Find where the given text appears and provide that cell's center as (x, y) coordinate. 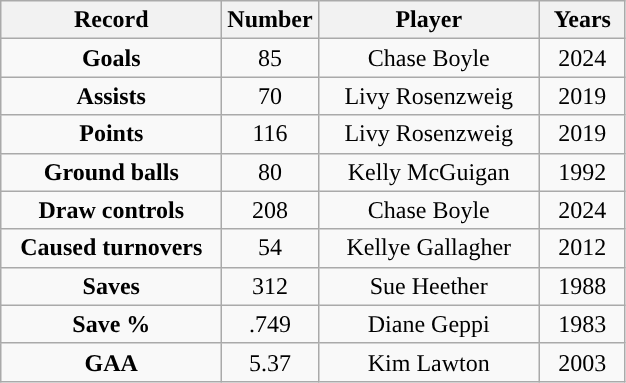
2012 (582, 248)
Record (112, 20)
Points (112, 134)
70 (270, 96)
Goals (112, 58)
1983 (582, 324)
Assists (112, 96)
85 (270, 58)
Save % (112, 324)
312 (270, 286)
Years (582, 20)
5.37 (270, 362)
Saves (112, 286)
1988 (582, 286)
208 (270, 210)
Ground balls (112, 172)
.749 (270, 324)
116 (270, 134)
Diane Geppi (428, 324)
Sue Heether (428, 286)
Kelly McGuigan (428, 172)
Draw controls (112, 210)
Number (270, 20)
54 (270, 248)
GAA (112, 362)
80 (270, 172)
Kim Lawton (428, 362)
Caused turnovers (112, 248)
1992 (582, 172)
Kellye Gallagher (428, 248)
Player (428, 20)
2003 (582, 362)
